Capture the cell that displays the provided text and extract its (X, Y) central coordinate. 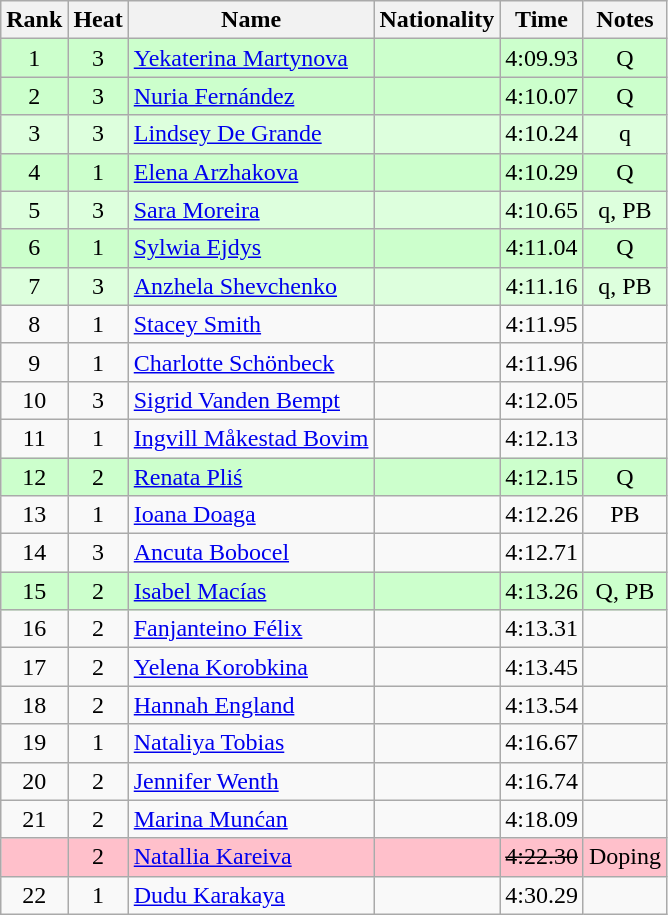
Stacey Smith (251, 324)
Sylwia Ejdys (251, 248)
7 (34, 286)
Rank (34, 20)
4:10.24 (542, 134)
10 (34, 400)
Notes (624, 20)
Doping (624, 857)
4:12.26 (542, 515)
Charlotte Schönbeck (251, 362)
Renata Pliś (251, 477)
11 (34, 438)
4:16.67 (542, 743)
4 (34, 172)
Natallia Kareiva (251, 857)
4:12.15 (542, 477)
4:18.09 (542, 819)
4:10.29 (542, 172)
4:13.45 (542, 667)
Lindsey De Grande (251, 134)
6 (34, 248)
Time (542, 20)
Anzhela Shevchenko (251, 286)
Jennifer Wenth (251, 781)
Yelena Korobkina (251, 667)
Name (251, 20)
Sigrid Vanden Bempt (251, 400)
17 (34, 667)
q (624, 134)
8 (34, 324)
20 (34, 781)
4:13.54 (542, 705)
Elena Arzhakova (251, 172)
4:11.95 (542, 324)
4:10.07 (542, 96)
Yekaterina Martynova (251, 58)
4:13.31 (542, 629)
4:11.96 (542, 362)
13 (34, 515)
Sara Moreira (251, 210)
19 (34, 743)
14 (34, 553)
18 (34, 705)
Ancuta Bobocel (251, 553)
4:11.16 (542, 286)
4:12.13 (542, 438)
16 (34, 629)
21 (34, 819)
4:30.29 (542, 895)
4:12.05 (542, 400)
Nuria Fernández (251, 96)
Q, PB (624, 591)
Fanjanteino Félix (251, 629)
4:12.71 (542, 553)
4:11.04 (542, 248)
4:22.30 (542, 857)
PB (624, 515)
12 (34, 477)
Marina Munćan (251, 819)
Ingvill Måkestad Bovim (251, 438)
4:10.65 (542, 210)
Nationality (437, 20)
Hannah England (251, 705)
4:16.74 (542, 781)
Ioana Doaga (251, 515)
4:13.26 (542, 591)
Heat (98, 20)
9 (34, 362)
5 (34, 210)
Isabel Macías (251, 591)
15 (34, 591)
4:09.93 (542, 58)
Dudu Karakaya (251, 895)
Nataliya Tobias (251, 743)
22 (34, 895)
